Locate the cell with the specified text and output its [X, Y] center coordinate. 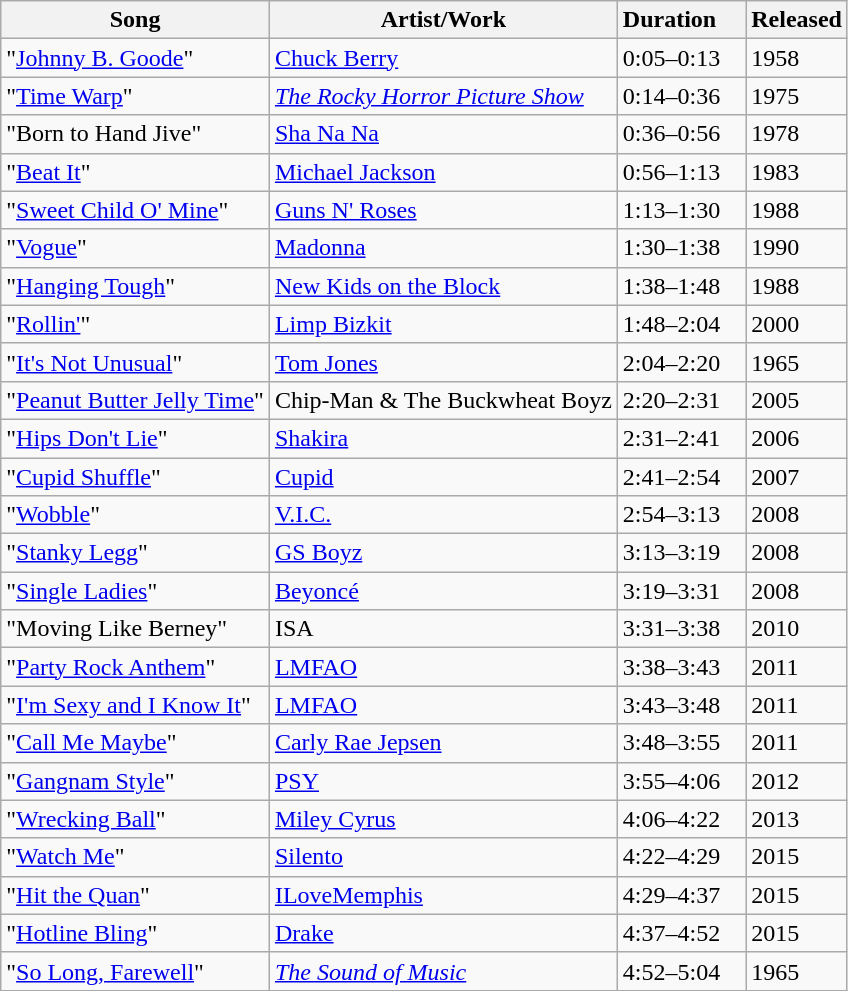
2012 [797, 781]
"Hips Don't Lie" [136, 438]
Miley Cyrus [443, 819]
2:41–2:54 [681, 477]
"Hanging Tough" [136, 286]
4:22–4:29 [681, 857]
Tom Jones [443, 362]
"Cupid Shuffle" [136, 477]
"Rollin'" [136, 324]
3:31–3:38 [681, 629]
"So Long, Farewell" [136, 971]
"Stanky Legg" [136, 553]
2:31–2:41 [681, 438]
Beyoncé [443, 591]
"Johnny B. Goode" [136, 58]
0:56–1:13 [681, 172]
2:54–3:13 [681, 515]
Duration [681, 20]
"Hotline Bling" [136, 933]
3:13–3:19 [681, 553]
1:38–1:48 [681, 286]
3:48–3:55 [681, 743]
1958 [797, 58]
"Wobble" [136, 515]
ISA [443, 629]
Limp Bizkit [443, 324]
"Party Rock Anthem" [136, 667]
"Vogue" [136, 248]
4:52–5:04 [681, 971]
New Kids on the Block [443, 286]
The Rocky Horror Picture Show [443, 96]
Michael Jackson [443, 172]
"Call Me Maybe" [136, 743]
Chip-Man & The Buckwheat Boyz [443, 400]
0:36–0:56 [681, 134]
The Sound of Music [443, 971]
GS Boyz [443, 553]
2006 [797, 438]
2000 [797, 324]
2010 [797, 629]
3:55–4:06 [681, 781]
2005 [797, 400]
V.I.C. [443, 515]
Silento [443, 857]
Shakira [443, 438]
"Sweet Child O' Mine" [136, 210]
Chuck Berry [443, 58]
"Single Ladies" [136, 591]
"It's Not Unusual" [136, 362]
2:04–2:20 [681, 362]
"Peanut Butter Jelly Time" [136, 400]
3:38–3:43 [681, 667]
0:05–0:13 [681, 58]
ILoveMemphis [443, 895]
1:30–1:38 [681, 248]
1975 [797, 96]
Madonna [443, 248]
Artist/Work [443, 20]
"I'm Sexy and I Know It" [136, 705]
Released [797, 20]
"Gangnam Style" [136, 781]
Song [136, 20]
3:19–3:31 [681, 591]
"Born to Hand Jive" [136, 134]
4:06–4:22 [681, 819]
1:48–2:04 [681, 324]
"Hit the Quan" [136, 895]
1:13–1:30 [681, 210]
Drake [443, 933]
1990 [797, 248]
2007 [797, 477]
Sha Na Na [443, 134]
1983 [797, 172]
4:29–4:37 [681, 895]
"Wrecking Ball" [136, 819]
"Watch Me" [136, 857]
3:43–3:48 [681, 705]
"Time Warp" [136, 96]
PSY [443, 781]
Guns N' Roses [443, 210]
"Moving Like Berney" [136, 629]
1978 [797, 134]
Cupid [443, 477]
2:20–2:31 [681, 400]
0:14–0:36 [681, 96]
Carly Rae Jepsen [443, 743]
2013 [797, 819]
"Beat It" [136, 172]
4:37–4:52 [681, 933]
